Locate the cell with the specified text and output its [X, Y] center coordinate. 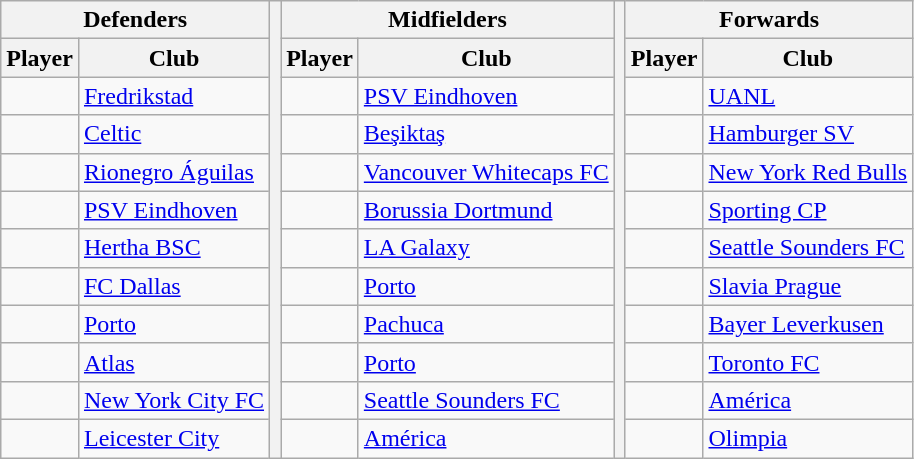
Pachuca [486, 324]
New York City FC [174, 400]
Atlas [174, 362]
Forwards [768, 20]
Defenders [136, 20]
UANL [808, 96]
LA Galaxy [486, 248]
Hamburger SV [808, 134]
New York Red Bulls [808, 172]
Toronto FC [808, 362]
Midfielders [448, 20]
Leicester City [174, 438]
Olimpia [808, 438]
Beşiktaş [486, 134]
Bayer Leverkusen [808, 324]
Borussia Dortmund [486, 210]
Hertha BSC [174, 248]
Slavia Prague [808, 286]
Vancouver Whitecaps FC [486, 172]
Celtic [174, 134]
FC Dallas [174, 286]
Fredrikstad [174, 96]
Sporting CP [808, 210]
Rionegro Águilas [174, 172]
